Output the [x, y] coordinate of the center of the cell containing the given text.  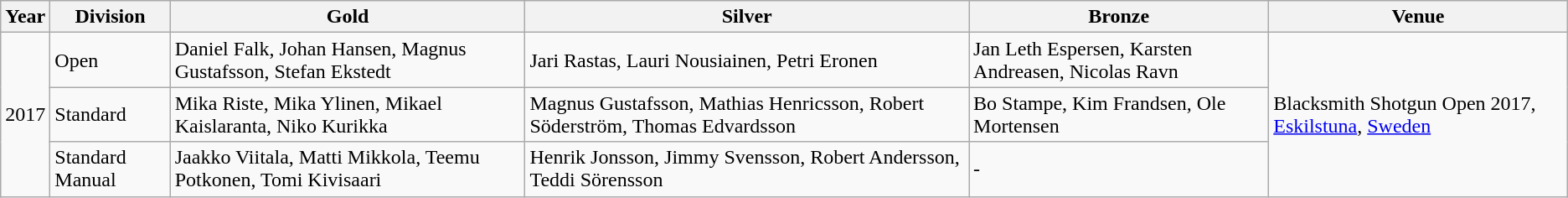
Jan Leth Espersen, Karsten Andreasen, Nicolas Ravn [1119, 60]
Silver [747, 17]
Division [111, 17]
Magnus Gustafsson, Mathias Henricsson, Robert Söderström, Thomas Edvardsson [747, 114]
Jaakko Viitala, Matti Mikkola, Teemu Potkonen, Tomi Kivisaari [348, 169]
Standard [111, 114]
Jari Rastas, Lauri Nousiainen, Petri Eronen [747, 60]
Bo Stampe, Kim Frandsen, Ole Mortensen [1119, 114]
Year [25, 17]
Bronze [1119, 17]
Gold [348, 17]
Open [111, 60]
Daniel Falk, Johan Hansen, Magnus Gustafsson, Stefan Ekstedt [348, 60]
Henrik Jonsson, Jimmy Svensson, Robert Andersson, Teddi Sörensson [747, 169]
Standard Manual [111, 169]
Blacksmith Shotgun Open 2017, Eskilstuna, Sweden [1419, 114]
- [1119, 169]
Venue [1419, 17]
2017 [25, 114]
Mika Riste, Mika Ylinen, Mikael Kaislaranta, Niko Kurikka [348, 114]
